From the cell containing the given text, extract its center point as [X, Y] coordinate. 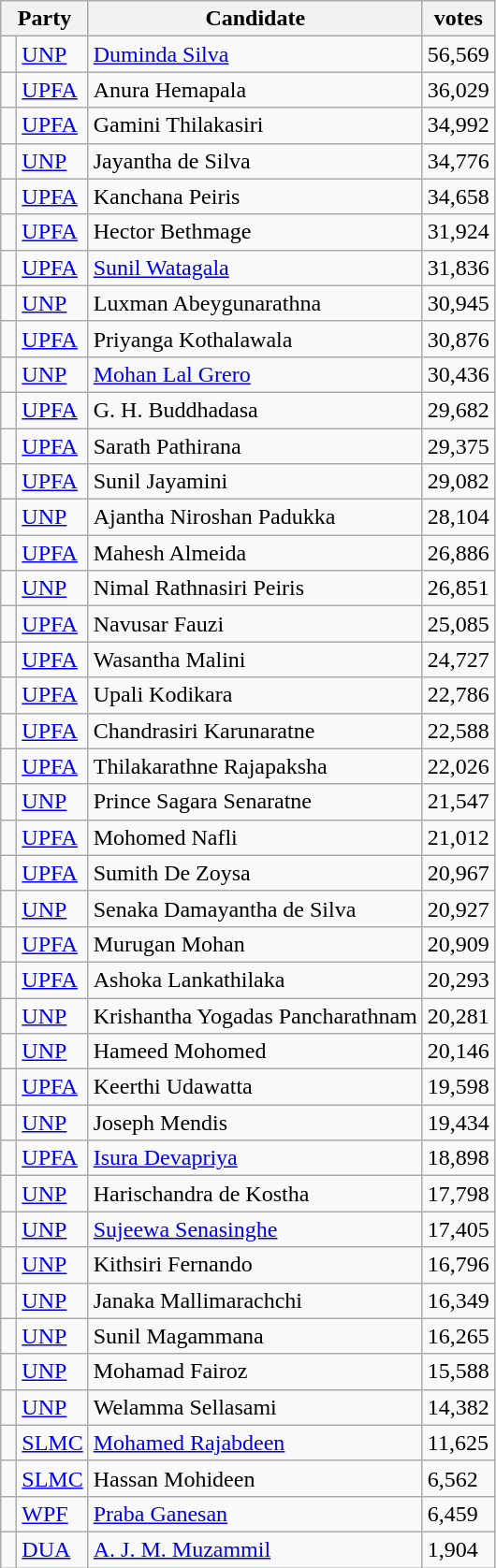
Wasantha Malini [255, 660]
29,082 [459, 482]
Mohan Lal Grero [255, 374]
31,836 [459, 268]
Jayantha de Silva [255, 161]
Anura Hemapala [255, 90]
Harischandra de Kostha [255, 1194]
19,434 [459, 1123]
22,588 [459, 731]
Hameed Mohomed [255, 1052]
Navusar Fauzi [255, 624]
20,927 [459, 908]
Duminda Silva [255, 54]
Ashoka Lankathilaka [255, 980]
34,992 [459, 125]
14,382 [459, 1407]
DUA [52, 1549]
G. H. Buddhadasa [255, 410]
56,569 [459, 54]
Candidate [255, 19]
17,405 [459, 1229]
Praba Ganesan [255, 1514]
16,349 [459, 1300]
Murugan Mohan [255, 944]
20,967 [459, 873]
20,293 [459, 980]
Upali Kodikara [255, 695]
votes [459, 19]
17,798 [459, 1194]
Mohamad Fairoz [255, 1372]
Ajantha Niroshan Padukka [255, 517]
Welamma Sellasami [255, 1407]
28,104 [459, 517]
Kithsiri Fernando [255, 1265]
Kanchana Peiris [255, 196]
Mohamed Rajabdeen [255, 1443]
20,909 [459, 944]
A. J. M. Muzammil [255, 1549]
Prince Sagara Senaratne [255, 802]
Keerthi Udawatta [255, 1087]
20,281 [459, 1015]
31,924 [459, 232]
Sarath Pathirana [255, 446]
16,796 [459, 1265]
15,588 [459, 1372]
Sunil Jayamini [255, 482]
30,436 [459, 374]
Mahesh Almeida [255, 553]
20,146 [459, 1052]
Priyanga Kothalawala [255, 339]
Janaka Mallimarachchi [255, 1300]
29,682 [459, 410]
Krishantha Yogadas Pancharathnam [255, 1015]
22,026 [459, 766]
22,786 [459, 695]
26,886 [459, 553]
Party [45, 19]
1,904 [459, 1549]
24,727 [459, 660]
21,012 [459, 837]
6,562 [459, 1478]
Nimal Rathnasiri Peiris [255, 588]
11,625 [459, 1443]
Sunil Watagala [255, 268]
34,658 [459, 196]
WPF [52, 1514]
26,851 [459, 588]
Isura Devapriya [255, 1158]
19,598 [459, 1087]
Sunil Magammana [255, 1336]
Chandrasiri Karunaratne [255, 731]
Hassan Mohideen [255, 1478]
30,876 [459, 339]
29,375 [459, 446]
30,945 [459, 303]
18,898 [459, 1158]
Mohomed Nafli [255, 837]
Joseph Mendis [255, 1123]
Gamini Thilakasiri [255, 125]
Thilakarathne Rajapaksha [255, 766]
Luxman Abeygunarathna [255, 303]
Sujeewa Senasinghe [255, 1229]
Senaka Damayantha de Silva [255, 908]
36,029 [459, 90]
34,776 [459, 161]
Sumith De Zoysa [255, 873]
25,085 [459, 624]
Hector Bethmage [255, 232]
16,265 [459, 1336]
6,459 [459, 1514]
21,547 [459, 802]
